Determine the (x, y) coordinate at the center of the cell enclosing the given text.  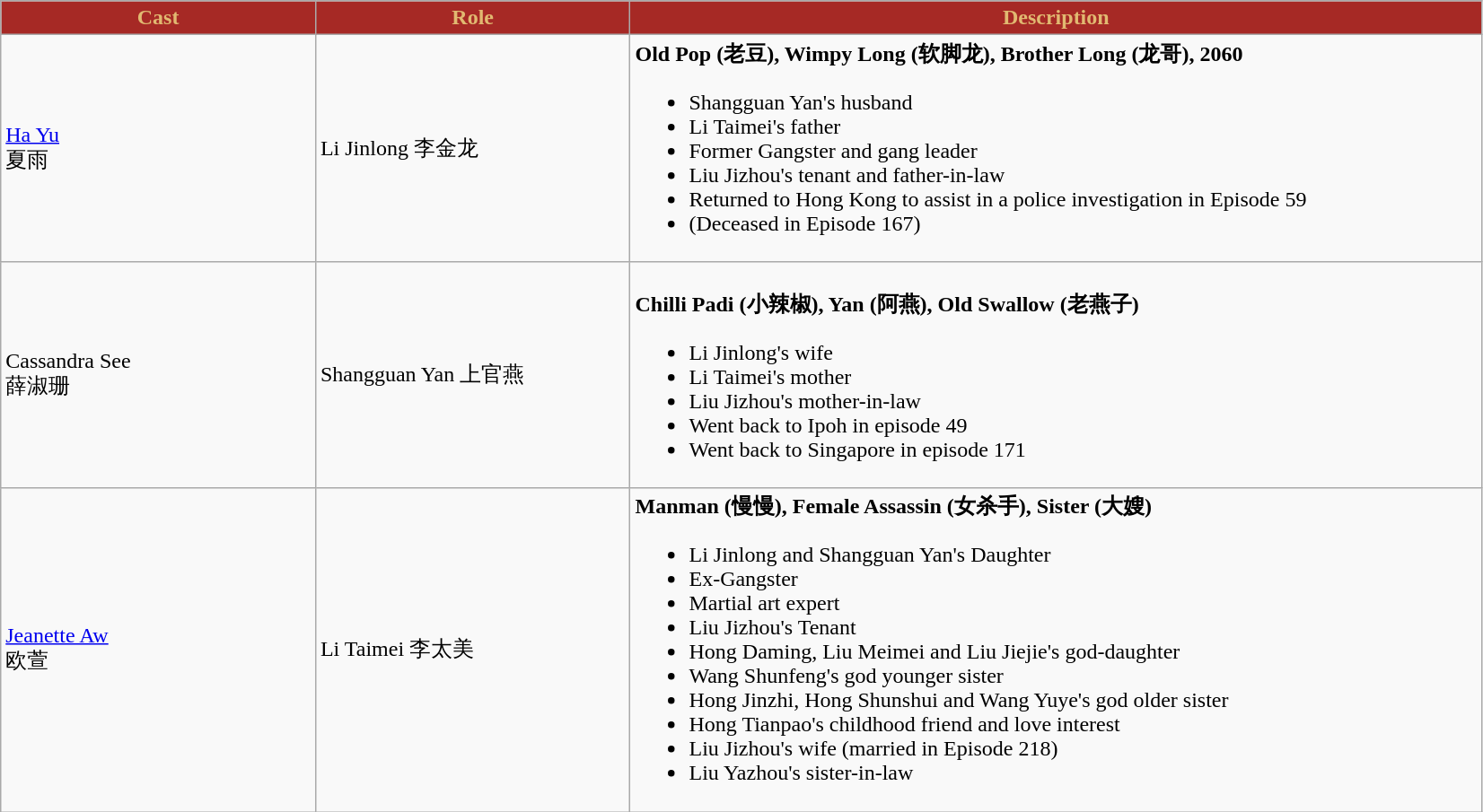
Shangguan Yan 上官燕 (472, 375)
Li Taimei 李太美 (472, 650)
Role (472, 18)
Cast (158, 18)
Ha Yu 夏雨 (158, 149)
Cassandra See薛淑珊 (158, 375)
Li Jinlong 李金龙 (472, 149)
Description (1056, 18)
Jeanette Aw欧萱 (158, 650)
